Find where the given text appears and provide that cell's center as [X, Y] coordinate. 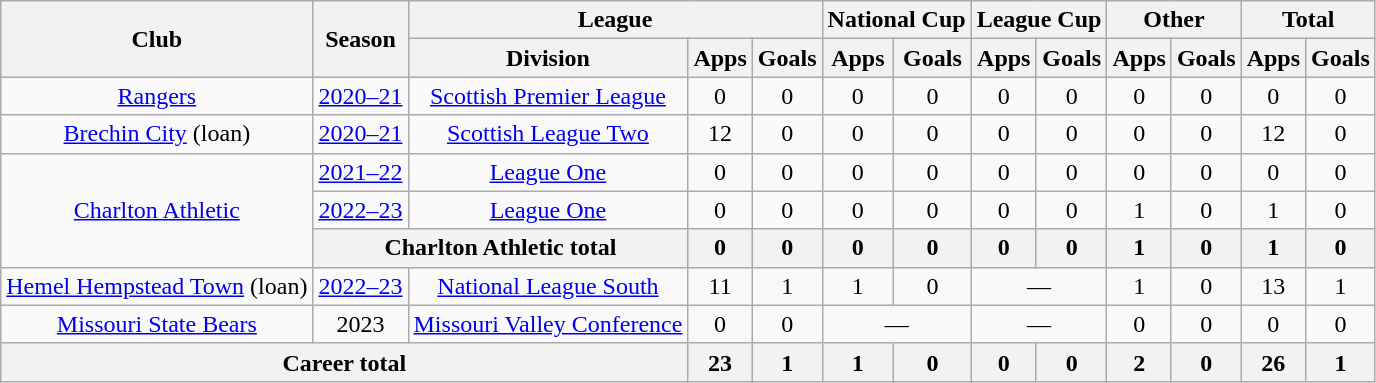
Hemel Hempstead Town (loan) [157, 286]
11 [720, 286]
National Cup [896, 20]
League [615, 20]
Season [360, 39]
Brechin City (loan) [157, 134]
Club [157, 39]
National League South [548, 286]
Other [1174, 20]
Scottish Premier League [548, 96]
Charlton Athletic [157, 210]
Charlton Athletic total [500, 248]
Missouri State Bears [157, 324]
League Cup [1039, 20]
Rangers [157, 96]
Total [1308, 20]
Scottish League Two [548, 134]
Missouri Valley Conference [548, 324]
13 [1273, 286]
Career total [344, 362]
26 [1273, 362]
2021–22 [360, 172]
23 [720, 362]
Division [548, 58]
2023 [360, 324]
2 [1139, 362]
